Provide the (X, Y) coordinate of the cell's center where the given text is located.  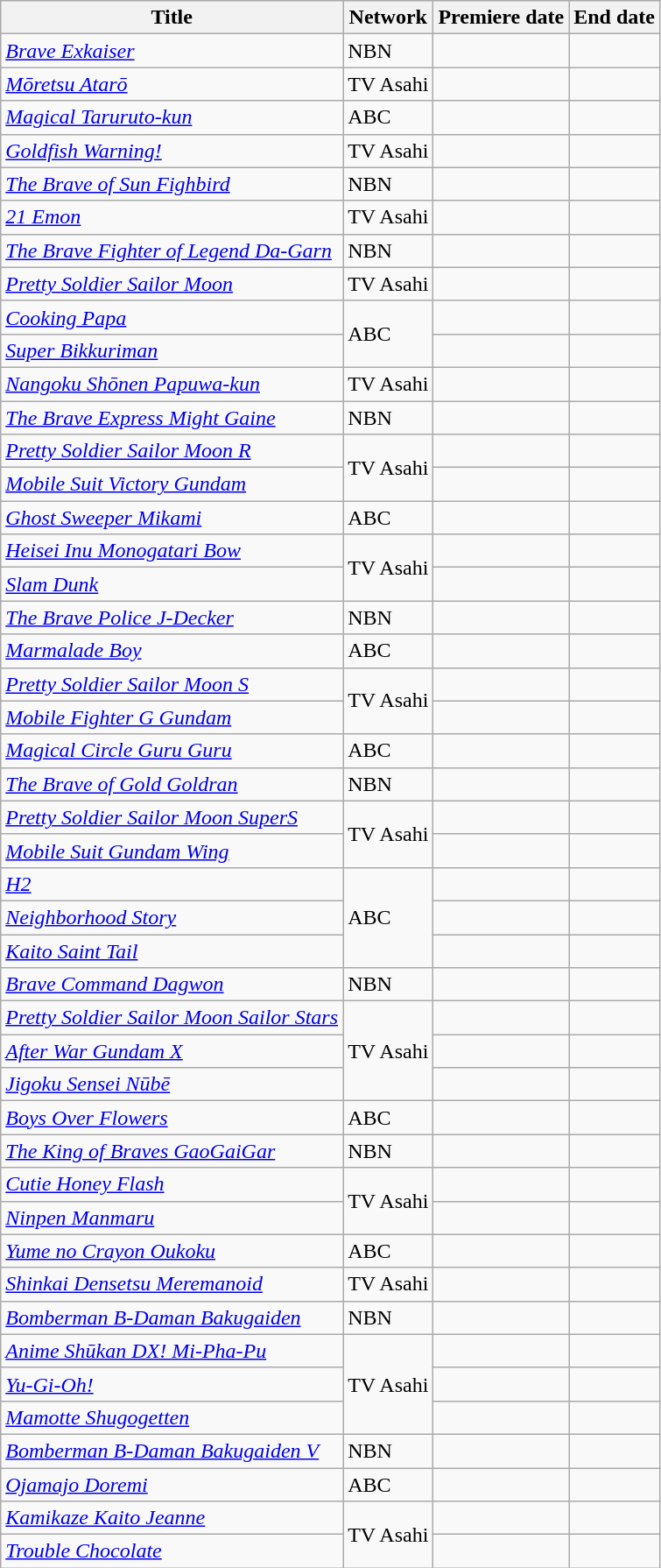
Nangoku Shōnen Papuwa-kun (172, 384)
Yume no Crayon Oukoku (172, 1251)
Heisei Inu Monogatari Bow (172, 551)
The Brave Police J-Decker (172, 618)
Neighborhood Story (172, 917)
Ghost Sweeper Mikami (172, 518)
Premiere date (501, 18)
The Brave of Sun Fighbird (172, 184)
Jigoku Sensei Nūbē (172, 1084)
Mōretsu Atarō (172, 84)
Marmalade Boy (172, 651)
Shinkai Densetsu Meremanoid (172, 1284)
The Brave of Gold Goldran (172, 784)
Mobile Suit Gundam Wing (172, 851)
Magical Taruruto-kun (172, 117)
H2 (172, 884)
Pretty Soldier Sailor Moon (172, 284)
Bomberman B-Daman Bakugaiden V (172, 1451)
Anime Shūkan DX! Mi-Pha-Pu (172, 1351)
The Brave Fighter of Legend Da-Garn (172, 251)
Pretty Soldier Sailor Moon S (172, 684)
Bomberman B-Daman Bakugaiden (172, 1317)
Ninpen Manmaru (172, 1218)
End date (615, 18)
Boys Over Flowers (172, 1118)
Goldfish Warning! (172, 151)
Cooking Papa (172, 317)
The King of Braves GaoGaiGar (172, 1151)
Yu-Gi-Oh! (172, 1384)
Pretty Soldier Sailor Moon Sailor Stars (172, 1018)
Ojamajo Doremi (172, 1485)
Brave Exkaiser (172, 51)
Mobile Fighter G Gundam (172, 717)
Super Bikkuriman (172, 350)
Pretty Soldier Sailor Moon R (172, 451)
The Brave Express Might Gaine (172, 418)
Brave Command Dagwon (172, 985)
Slam Dunk (172, 584)
Title (172, 18)
Kaito Saint Tail (172, 950)
Network (389, 18)
After War Gundam X (172, 1051)
Pretty Soldier Sailor Moon SuperS (172, 817)
21 Emon (172, 217)
Mamotte Shugogetten (172, 1417)
Cutie Honey Flash (172, 1184)
Mobile Suit Victory Gundam (172, 484)
Kamikaze Kaito Jeanne (172, 1518)
Magical Circle Guru Guru (172, 751)
Trouble Chocolate (172, 1551)
